Scan for the cell matching the given text and deliver its (X, Y) coordinate at center. 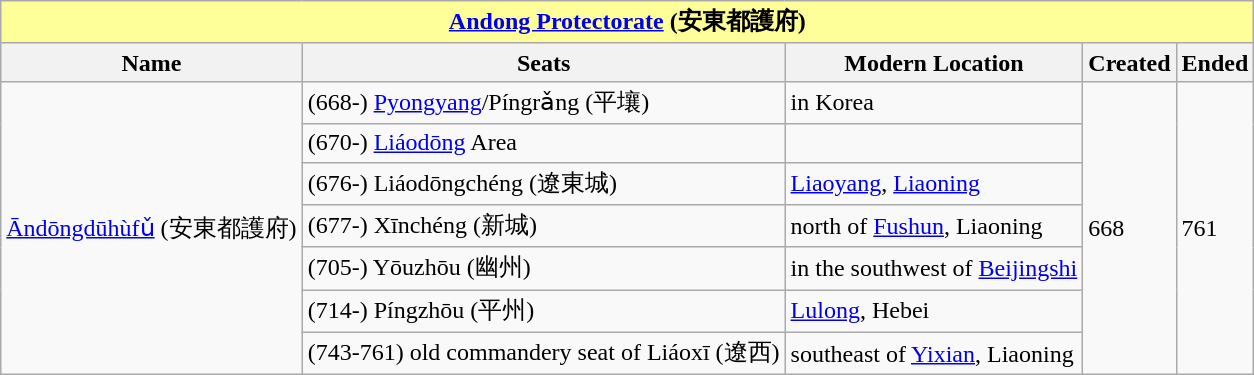
761 (1215, 228)
Seats (544, 62)
(668-) Pyongyang/Píngrǎng (平壤) (544, 102)
Name (152, 62)
(677-) Xīnchéng (新城) (544, 226)
Āndōngdūhùfǔ (安東都護府) (152, 228)
(743-761) old commandery seat of Liáoxī (遼西) (544, 354)
Liaoyang, Liaoning (934, 184)
in Korea (934, 102)
north of Fushun, Liaoning (934, 226)
Lulong, Hebei (934, 312)
Modern Location (934, 62)
Ended (1215, 62)
Created (1130, 62)
(670-) Liáodōng Area (544, 143)
(714-) Píngzhōu (平州) (544, 312)
(676-) Liáodōngchéng (遼東城) (544, 184)
Andong Protectorate (安東都護府) (628, 22)
in the southwest of Beijingshi (934, 268)
southeast of Yixian, Liaoning (934, 354)
(705-) Yōuzhōu (幽州) (544, 268)
668 (1130, 228)
